Capture the cell that displays the provided text and extract its [x, y] central coordinate. 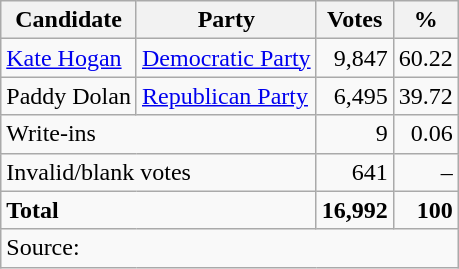
60.22 [426, 58]
Republican Party [226, 96]
% [426, 20]
9 [354, 134]
641 [354, 172]
Votes [354, 20]
9,847 [354, 58]
Democratic Party [226, 58]
16,992 [354, 210]
6,495 [354, 96]
39.72 [426, 96]
Total [158, 210]
100 [426, 210]
Source: [230, 248]
0.06 [426, 134]
Party [226, 20]
Kate Hogan [69, 58]
– [426, 172]
Paddy Dolan [69, 96]
Candidate [69, 20]
Write-ins [158, 134]
Invalid/blank votes [158, 172]
